Provide the [x, y] coordinate of the cell's center where the given text is located.  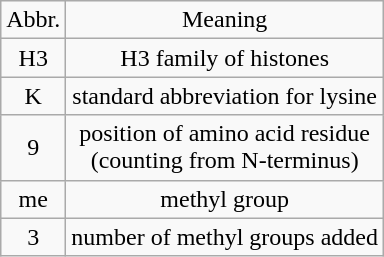
number of methyl groups added [225, 237]
methyl group [225, 199]
me [34, 199]
H3 [34, 58]
9 [34, 148]
position of amino acid residue(counting from N-terminus) [225, 148]
H3 family of histones [225, 58]
standard abbreviation for lysine [225, 96]
Meaning [225, 20]
3 [34, 237]
Abbr. [34, 20]
K [34, 96]
